Output the [x, y] coordinate of the center of the cell containing the given text.  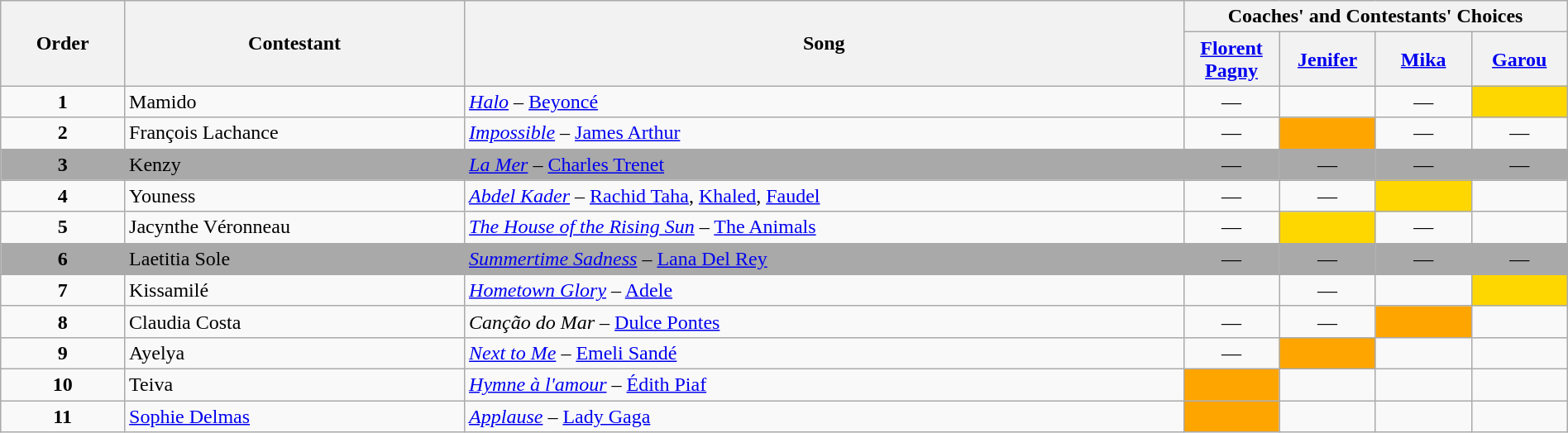
Coaches' and Contestants' Choices [1375, 17]
11 [63, 416]
Song [824, 43]
6 [63, 259]
8 [63, 321]
Contestant [294, 43]
5 [63, 227]
Youness [294, 196]
Summertime Sadness – Lana Del Rey [824, 259]
3 [63, 164]
Kissamilé [294, 290]
Mika [1423, 59]
Jacynthe Véronneau [294, 227]
Garou [1519, 59]
Teiva [294, 384]
Applause – Lady Gaga [824, 416]
Claudia Costa [294, 321]
Canção do Mar – Dulce Pontes [824, 321]
Abdel Kader – Rachid Taha, Khaled, Faudel [824, 196]
Impossible – James Arthur [824, 133]
1 [63, 102]
Kenzy [294, 164]
4 [63, 196]
François Lachance [294, 133]
Ayelya [294, 353]
10 [63, 384]
Order [63, 43]
Jenifer [1327, 59]
7 [63, 290]
Next to Me – Emeli Sandé [824, 353]
Hometown Glory – Adele [824, 290]
9 [63, 353]
Florent Pagny [1231, 59]
Sophie Delmas [294, 416]
Halo – Beyoncé [824, 102]
La Mer – Charles Trenet [824, 164]
Laetitia Sole [294, 259]
2 [63, 133]
Mamido [294, 102]
The House of the Rising Sun – The Animals [824, 227]
Hymne à l'amour – Édith Piaf [824, 384]
